Capture the cell that displays the provided text and extract its [x, y] central coordinate. 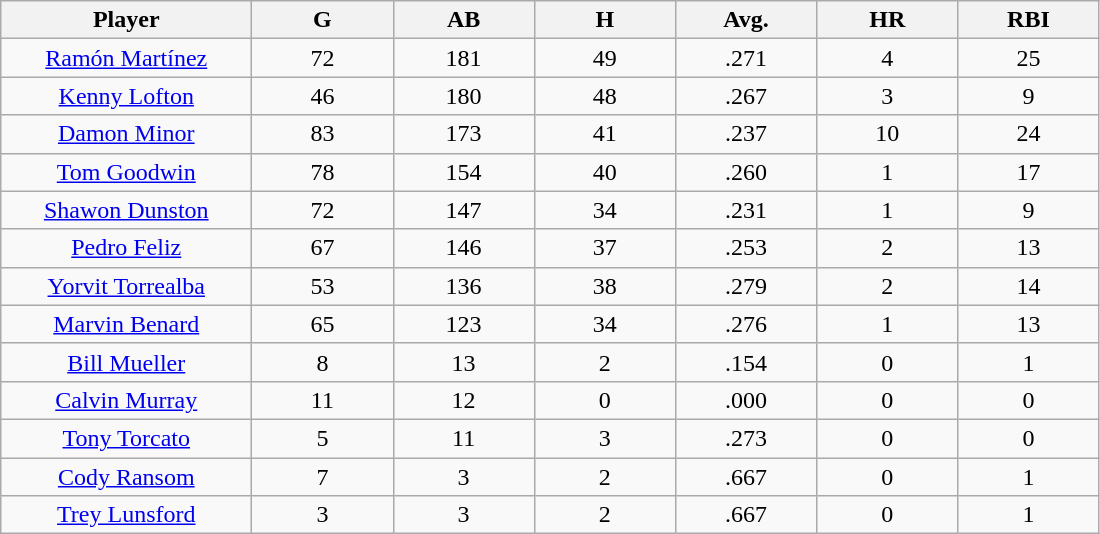
Avg. [746, 20]
24 [1028, 134]
8 [322, 362]
49 [604, 58]
67 [322, 248]
.000 [746, 400]
RBI [1028, 20]
.253 [746, 248]
.276 [746, 324]
.273 [746, 438]
46 [322, 96]
Damon Minor [126, 134]
AB [464, 20]
Shawon Dunston [126, 210]
180 [464, 96]
Pedro Feliz [126, 248]
48 [604, 96]
173 [464, 134]
H [604, 20]
.154 [746, 362]
25 [1028, 58]
136 [464, 286]
65 [322, 324]
.237 [746, 134]
.271 [746, 58]
Yorvit Torrealba [126, 286]
.267 [746, 96]
HR [888, 20]
Marvin Benard [126, 324]
Tony Torcato [126, 438]
123 [464, 324]
83 [322, 134]
38 [604, 286]
.231 [746, 210]
G [322, 20]
.279 [746, 286]
Player [126, 20]
146 [464, 248]
12 [464, 400]
Trey Lunsford [126, 515]
37 [604, 248]
Bill Mueller [126, 362]
181 [464, 58]
147 [464, 210]
7 [322, 477]
78 [322, 172]
17 [1028, 172]
Kenny Lofton [126, 96]
4 [888, 58]
14 [1028, 286]
Cody Ransom [126, 477]
154 [464, 172]
41 [604, 134]
53 [322, 286]
10 [888, 134]
Ramón Martínez [126, 58]
Tom Goodwin [126, 172]
40 [604, 172]
5 [322, 438]
Calvin Murray [126, 400]
.260 [746, 172]
